Scan for the cell matching the given text and deliver its [x, y] coordinate at center. 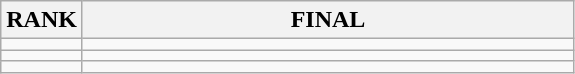
FINAL [328, 20]
RANK [42, 20]
